For the text-containing cell, return its midpoint in [x, y] coordinate format. 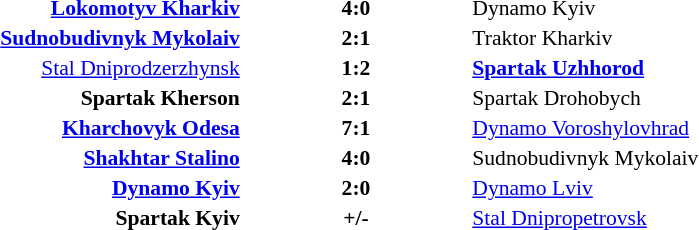
1:2 [356, 68]
4:0 [356, 158]
2:0 [356, 188]
7:1 [356, 128]
